Return the (X, Y) coordinate for the center point of the cell that contains the specified text.  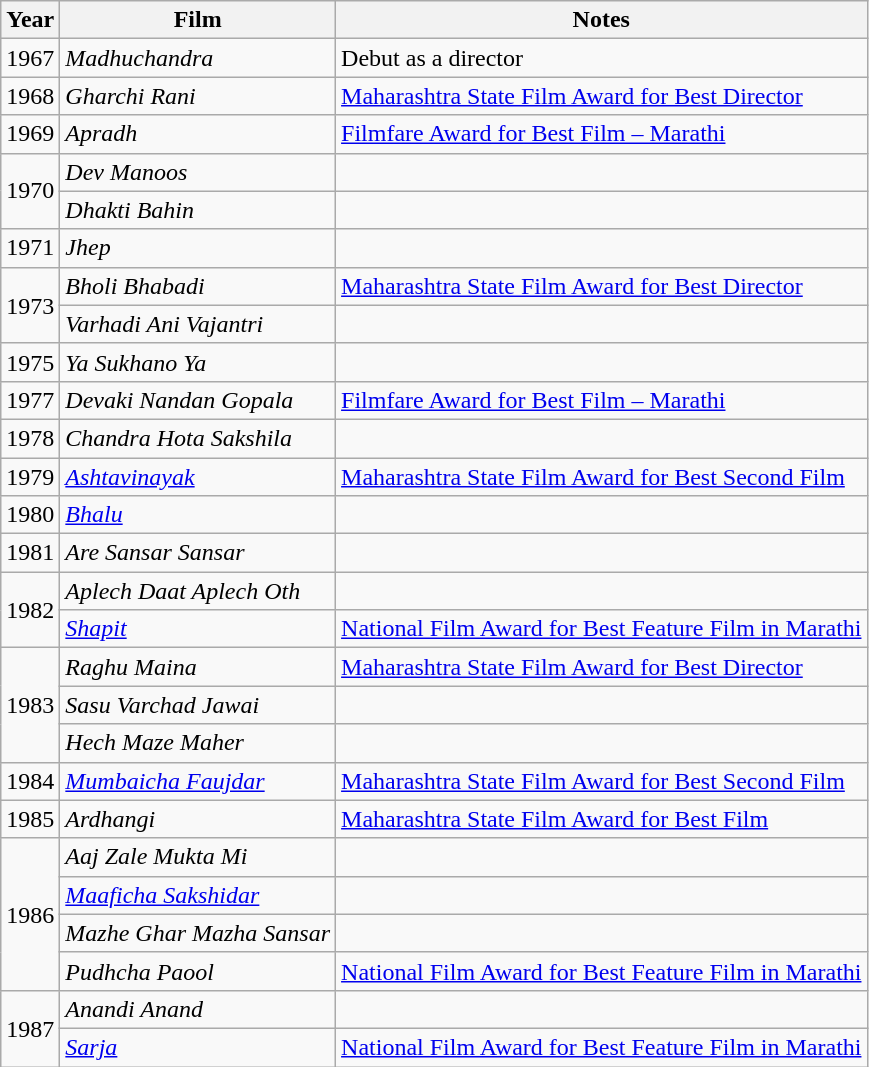
1971 (30, 248)
1984 (30, 781)
1980 (30, 515)
Apradh (198, 134)
1977 (30, 400)
Mazhe Ghar Mazha Sansar (198, 933)
Devaki Nandan Gopala (198, 400)
1970 (30, 191)
1967 (30, 58)
1987 (30, 1028)
Ashtavinayak (198, 477)
Ardhangi (198, 819)
Anandi Anand (198, 1009)
Varhadi Ani Vajantri (198, 324)
Chandra Hota Sakshila (198, 438)
1975 (30, 362)
Maaficha Sakshidar (198, 895)
Bholi Bhabadi (198, 286)
Jhep (198, 248)
Gharchi Rani (198, 96)
Raghu Maina (198, 667)
1978 (30, 438)
Shapit (198, 629)
Dhakti Bahin (198, 210)
1969 (30, 134)
Dev Manoos (198, 172)
Maharashtra State Film Award for Best Film (602, 819)
Aaj Zale Mukta Mi (198, 857)
Aplech Daat Aplech Oth (198, 591)
1985 (30, 819)
Mumbaicha Faujdar (198, 781)
Debut as a director (602, 58)
Hech Maze Maher (198, 743)
Ya Sukhano Ya (198, 362)
Sasu Varchad Jawai (198, 705)
Bhalu (198, 515)
Madhuchandra (198, 58)
Are Sansar Sansar (198, 553)
Year (30, 20)
Pudhcha Paool (198, 971)
1986 (30, 914)
1982 (30, 610)
Sarja (198, 1047)
1968 (30, 96)
Film (198, 20)
Notes (602, 20)
1981 (30, 553)
1979 (30, 477)
1983 (30, 705)
1973 (30, 305)
